Identify which cell holds the provided text, then report its [x, y] central coordinate. 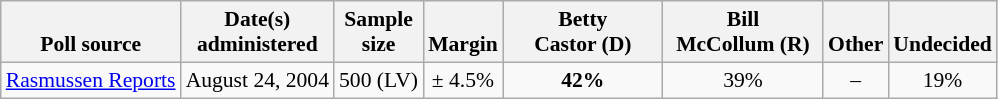
42% [583, 80]
Other [856, 32]
BettyCastor (D) [583, 32]
Samplesize [378, 32]
BillMcCollum (R) [743, 32]
39% [743, 80]
Date(s)administered [258, 32]
Margin [463, 32]
Rasmussen Reports [91, 80]
± 4.5% [463, 80]
Poll source [91, 32]
August 24, 2004 [258, 80]
500 (LV) [378, 80]
Undecided [942, 32]
– [856, 80]
19% [942, 80]
